Determine the (x, y) coordinate at the center of the cell enclosing the given text.  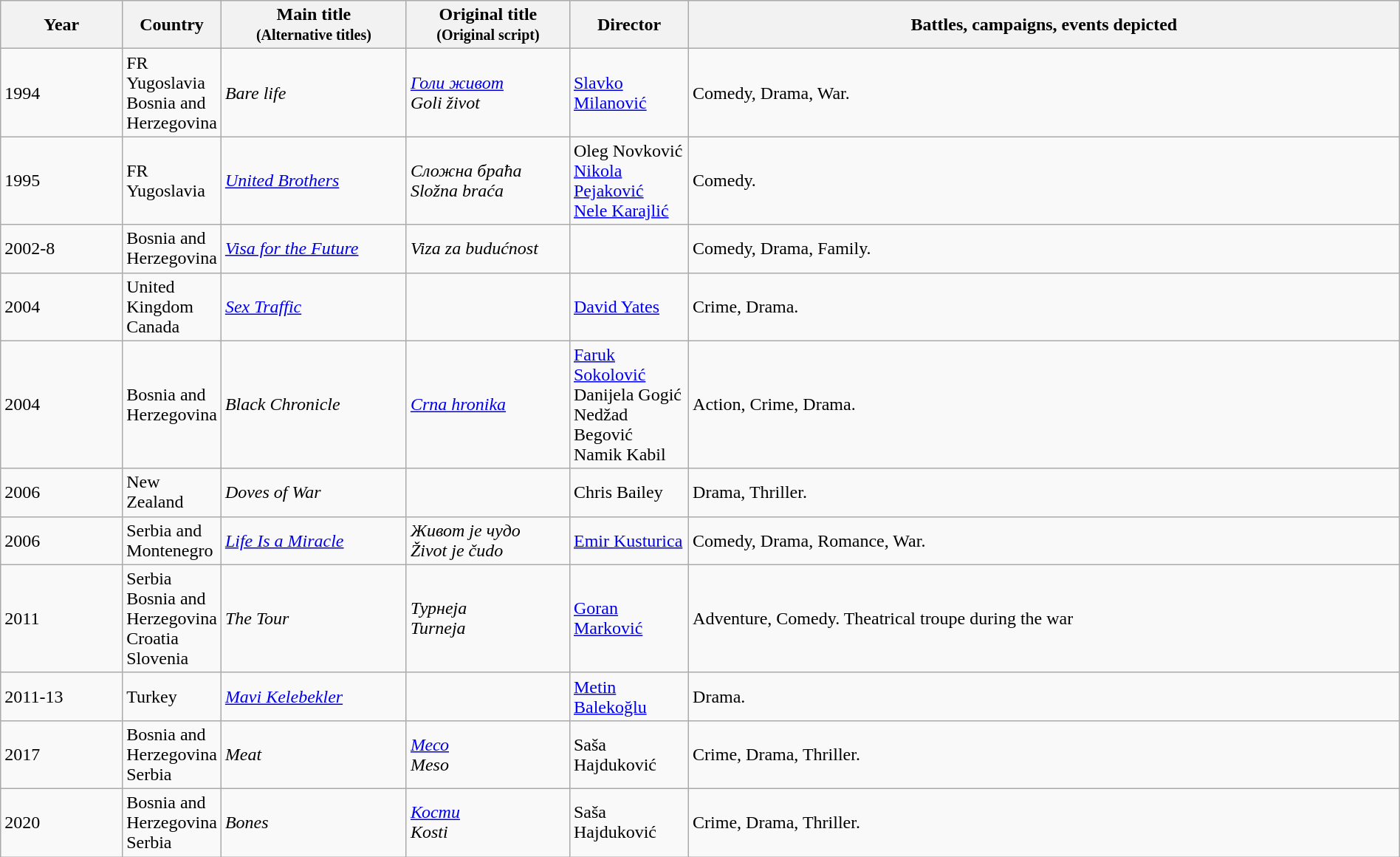
Comedy. (1044, 180)
Живот је чудоŽivot je čudo (487, 541)
Emir Kusturica (629, 541)
Bare life (313, 93)
Comedy, Drama, War. (1044, 93)
Meat (313, 754)
FR Yugoslavia (172, 180)
МесоMeso (487, 754)
Goran Marković (629, 618)
2020 (62, 822)
SerbiaBosnia and HerzegovinaCroatiaSlovenia (172, 618)
United Brothers (313, 180)
Comedy, Drama, Family. (1044, 248)
Sex Traffic (313, 307)
2011-13 (62, 696)
FR YugoslaviaBosnia and Herzegovina (172, 93)
2002-8 (62, 248)
Viza za budućnost (487, 248)
Battles, campaigns, events depicted (1044, 25)
Голи животGoli život (487, 93)
Adventure, Comedy. Theatrical troupe during the war (1044, 618)
Crna hronika (487, 405)
Action, Crime, Drama. (1044, 405)
Drama, Thriller. (1044, 492)
Serbia and Montenegro (172, 541)
1994 (62, 93)
New Zealand (172, 492)
Visa for the Future (313, 248)
Comedy, Drama, Romance, War. (1044, 541)
Slavko Milanović (629, 93)
Director (629, 25)
ТурнејаTurneja (487, 618)
Chris Bailey (629, 492)
Crime, Drama. (1044, 307)
Country (172, 25)
1995 (62, 180)
Oleg NovkovićNikola PejakovićNele Karajlić (629, 180)
David Yates (629, 307)
КостиKosti (487, 822)
Faruk SokolovićDanijela GogićNedžad BegovićNamik Kabil (629, 405)
Turkey (172, 696)
Life Is a Miracle (313, 541)
The Tour (313, 618)
Mavi Kelebekler (313, 696)
2017 (62, 754)
Main title(Alternative titles) (313, 25)
Metin Balekoğlu (629, 696)
Black Chronicle (313, 405)
Bones (313, 822)
Original title(Original script) (487, 25)
Сложна браћаSložna braća (487, 180)
Year (62, 25)
Doves of War (313, 492)
2011 (62, 618)
United KingdomCanada (172, 307)
Drama. (1044, 696)
